Provide the [X, Y] coordinate of the cell's center where the given text is located.  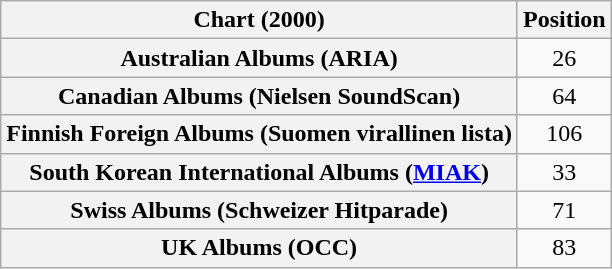
26 [564, 58]
Swiss Albums (Schweizer Hitparade) [260, 210]
UK Albums (OCC) [260, 248]
Chart (2000) [260, 20]
Finnish Foreign Albums (Suomen virallinen lista) [260, 134]
64 [564, 96]
71 [564, 210]
106 [564, 134]
Position [564, 20]
Canadian Albums (Nielsen SoundScan) [260, 96]
Australian Albums (ARIA) [260, 58]
33 [564, 172]
83 [564, 248]
South Korean International Albums (MIAK) [260, 172]
